Return (x, y) of the center of cell containing provided text 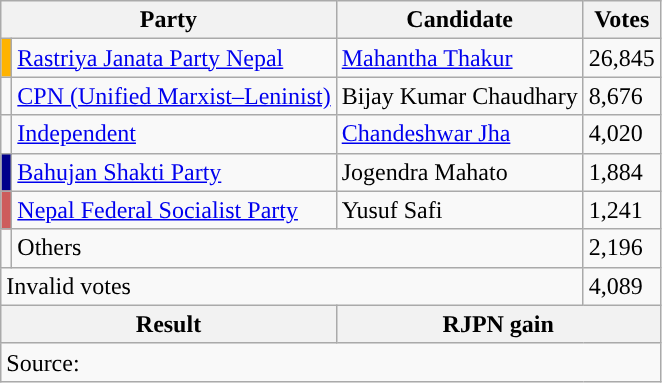
26,845 (622, 58)
1,241 (622, 210)
Jogendra Mahato (460, 172)
Independent (174, 134)
Yusuf Safi (460, 210)
Candidate (460, 20)
Rastriya Janata Party Nepal (174, 58)
Result (168, 324)
Source: (331, 362)
CPN (Unified Marxist–Leninist) (174, 96)
RJPN gain (498, 324)
2,196 (622, 248)
Chandeshwar Jha (460, 134)
Mahantha Thakur (460, 58)
Bijay Kumar Chaudhary (460, 96)
Bahujan Shakti Party (174, 172)
4,089 (622, 286)
Party (168, 20)
Others (298, 248)
8,676 (622, 96)
Invalid votes (292, 286)
Votes (622, 20)
1,884 (622, 172)
4,020 (622, 134)
Nepal Federal Socialist Party (174, 210)
